Output the [x, y] coordinate of the center of the cell containing the given text.  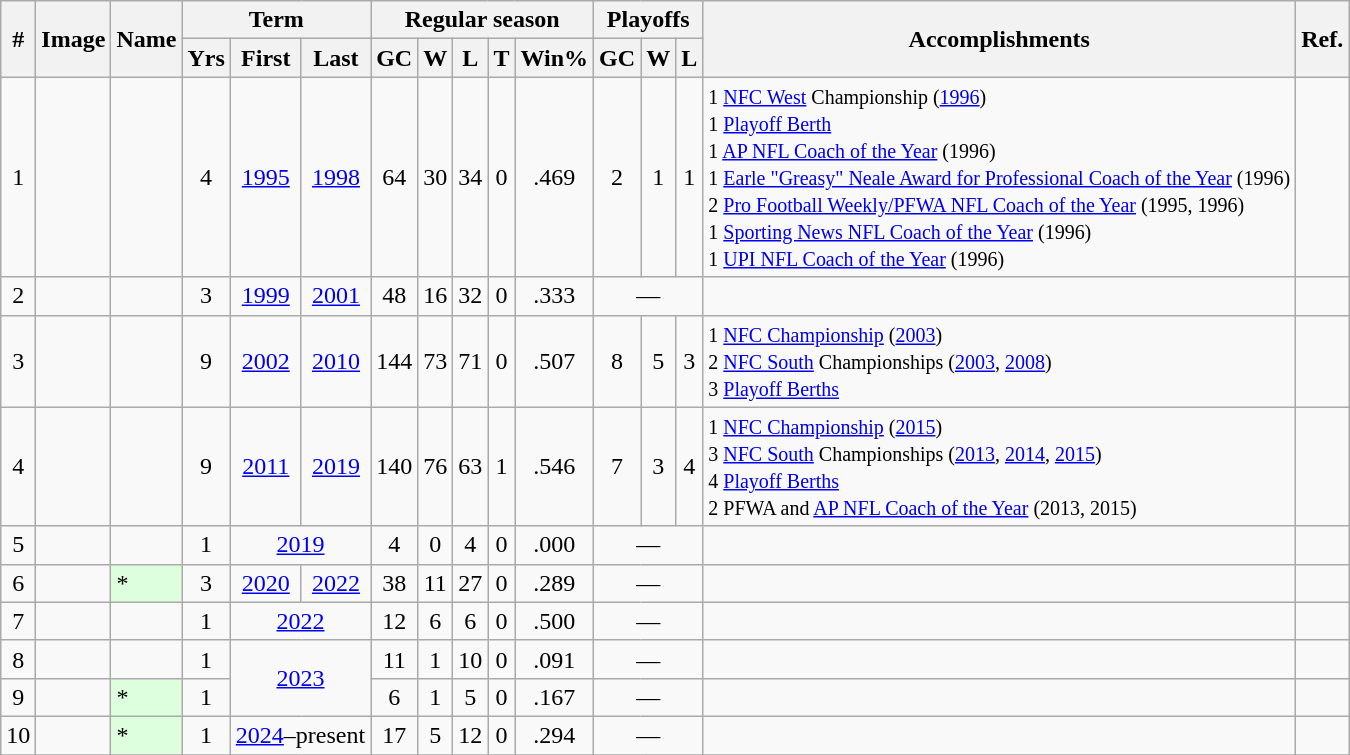
1 NFC Championship (2015) 3 NFC South Championships (2013, 2014, 2015)4 Playoff Berths 2 PFWA and AP NFL Coach of the Year (2013, 2015) [1000, 466]
First [266, 58]
71 [470, 361]
.469 [554, 177]
30 [436, 177]
Ref. [1322, 39]
16 [436, 296]
.507 [554, 361]
27 [470, 583]
140 [394, 466]
.294 [554, 735]
64 [394, 177]
.000 [554, 545]
76 [436, 466]
2020 [266, 583]
2001 [336, 296]
Name [146, 39]
T [502, 58]
144 [394, 361]
.546 [554, 466]
34 [470, 177]
.091 [554, 659]
Yrs [206, 58]
1 NFC Championship (2003) 2 NFC South Championships (2003, 2008)3 Playoff Berths [1000, 361]
.289 [554, 583]
2002 [266, 361]
1999 [266, 296]
1995 [266, 177]
1998 [336, 177]
Win% [554, 58]
73 [436, 361]
38 [394, 583]
48 [394, 296]
32 [470, 296]
2011 [266, 466]
2023 [300, 678]
Playoffs [648, 20]
17 [394, 735]
# [18, 39]
.167 [554, 697]
.500 [554, 621]
2024–present [300, 735]
Term [276, 20]
Accomplishments [1000, 39]
63 [470, 466]
Image [74, 39]
2010 [336, 361]
Last [336, 58]
.333 [554, 296]
Regular season [482, 20]
